Scan for the cell matching the given text and deliver its (X, Y) coordinate at center. 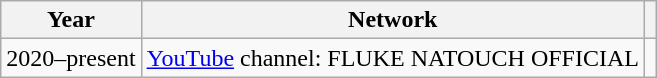
Year (71, 20)
YouTube channel: FLUKE NATOUCH OFFICIAL (392, 58)
2020–present (71, 58)
Network (392, 20)
